Provide the [x, y] coordinate of the cell's center where the given text is located.  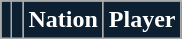
Player [142, 20]
Nation [63, 20]
